Return [x, y] of the center of cell containing provided text 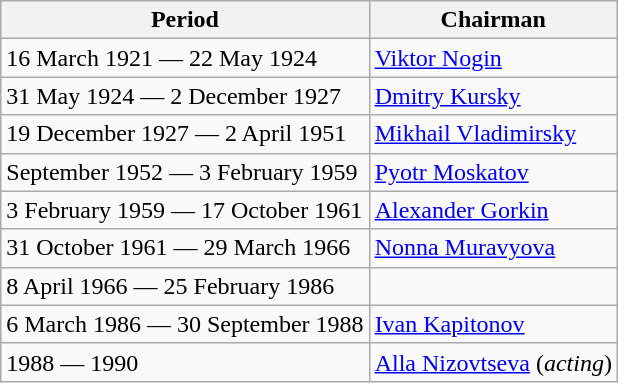
1988 — 1990 [185, 362]
Dmitry Kursky [493, 96]
Nonna Muravyova [493, 248]
Ivan Kapitonov [493, 324]
Viktor Nogin [493, 58]
31 May 1924 — 2 December 1927 [185, 96]
31 October 1961 — 29 March 1966 [185, 248]
16 March 1921 — 22 May 1924 [185, 58]
8 April 1966 — 25 February 1986 [185, 286]
6 March 1986 — 30 September 1988 [185, 324]
Pyotr Moskatov [493, 172]
Chairman [493, 20]
3 February 1959 — 17 October 1961 [185, 210]
Alexander Gorkin [493, 210]
Mikhail Vladimirsky [493, 134]
19 December 1927 — 2 April 1951 [185, 134]
Alla Nizovtseva (acting) [493, 362]
September 1952 — 3 February 1959 [185, 172]
Period [185, 20]
